Provide the [x, y] coordinate of the cell's center where the given text is located.  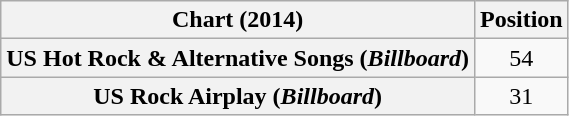
Chart (2014) [238, 20]
Position [521, 20]
31 [521, 96]
US Rock Airplay (Billboard) [238, 96]
54 [521, 58]
US Hot Rock & Alternative Songs (Billboard) [238, 58]
